Determine the [X, Y] coordinate at the center of the cell enclosing the given text.  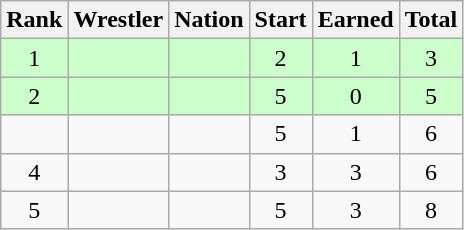
4 [34, 172]
0 [356, 96]
Nation [209, 20]
Wrestler [118, 20]
Earned [356, 20]
Rank [34, 20]
8 [431, 210]
Total [431, 20]
Start [280, 20]
